Determine the [x, y] coordinate at the center of the cell enclosing the given text.  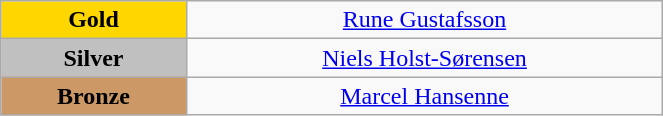
Bronze [94, 96]
Marcel Hansenne [424, 96]
Niels Holst-Sørensen [424, 58]
Silver [94, 58]
Gold [94, 20]
Rune Gustafsson [424, 20]
